Provide the [x, y] coordinate of the cell's center where the given text is located.  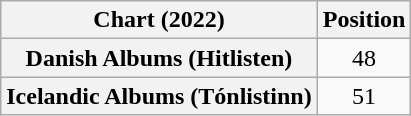
51 [364, 96]
48 [364, 58]
Chart (2022) [159, 20]
Position [364, 20]
Icelandic Albums (Tónlistinn) [159, 96]
Danish Albums (Hitlisten) [159, 58]
